Return (x, y) of the center of cell containing provided text 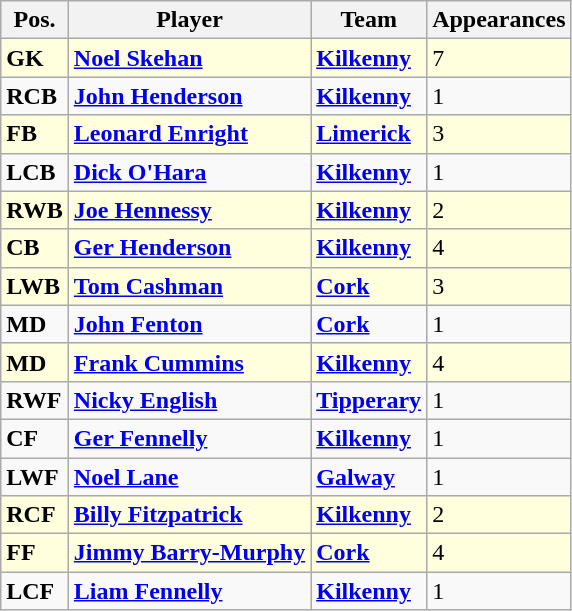
Jimmy Barry-Murphy (189, 553)
John Henderson (189, 96)
RWF (35, 400)
Galway (369, 477)
RWB (35, 210)
Liam Fennelly (189, 591)
LCF (35, 591)
John Fenton (189, 324)
Tipperary (369, 400)
Nicky English (189, 400)
FF (35, 553)
LCB (35, 172)
Billy Fitzpatrick (189, 515)
GK (35, 58)
Leonard Enright (189, 134)
Appearances (499, 20)
Joe Hennessy (189, 210)
Ger Henderson (189, 248)
FB (35, 134)
LWB (35, 286)
Limerick (369, 134)
RCF (35, 515)
Ger Fennelly (189, 438)
Dick O'Hara (189, 172)
LWF (35, 477)
Team (369, 20)
Player (189, 20)
CF (35, 438)
RCB (35, 96)
Tom Cashman (189, 286)
7 (499, 58)
Pos. (35, 20)
Noel Skehan (189, 58)
Frank Cummins (189, 362)
Noel Lane (189, 477)
CB (35, 248)
